Search for the cell housing the specified text and yield its [x, y] center coordinate. 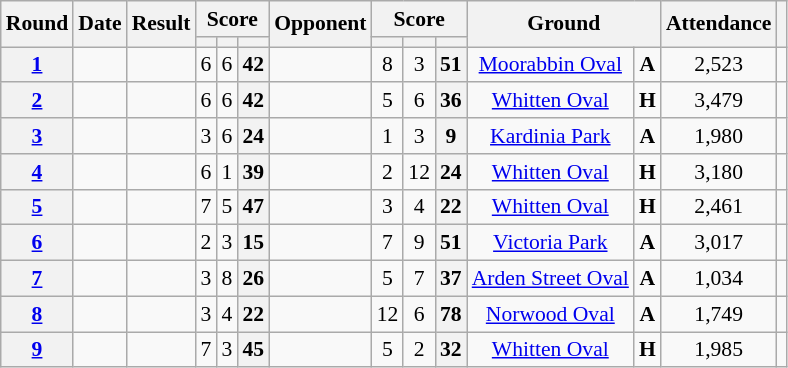
37 [451, 279]
Victoria Park [550, 243]
39 [253, 172]
3,479 [719, 101]
1,749 [719, 314]
Date [100, 24]
Norwood Oval [550, 314]
Ground [564, 24]
3,180 [719, 172]
15 [253, 243]
1,980 [719, 136]
78 [451, 314]
Opponent [320, 24]
36 [451, 101]
47 [253, 207]
Kardinia Park [550, 136]
Arden Street Oval [550, 279]
45 [253, 350]
Result [162, 24]
1,034 [719, 279]
2,523 [719, 65]
Round [38, 24]
Attendance [719, 24]
3,017 [719, 243]
26 [253, 279]
2,461 [719, 207]
32 [451, 350]
Moorabbin Oval [550, 65]
1,985 [719, 350]
